Extract the (X, Y) coordinate from the center of the cell holding the provided text.  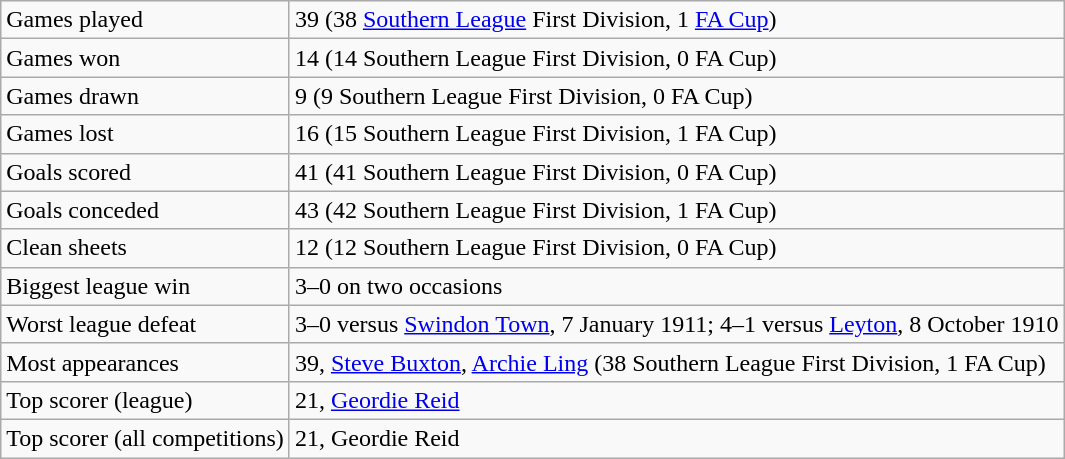
Most appearances (146, 362)
14 (14 Southern League First Division, 0 FA Cup) (676, 58)
Games played (146, 20)
Worst league defeat (146, 324)
39 (38 Southern League First Division, 1 FA Cup) (676, 20)
12 (12 Southern League First Division, 0 FA Cup) (676, 248)
41 (41 Southern League First Division, 0 FA Cup) (676, 172)
39, Steve Buxton, Archie Ling (38 Southern League First Division, 1 FA Cup) (676, 362)
Biggest league win (146, 286)
Games lost (146, 134)
9 (9 Southern League First Division, 0 FA Cup) (676, 96)
3–0 on two occasions (676, 286)
43 (42 Southern League First Division, 1 FA Cup) (676, 210)
3–0 versus Swindon Town, 7 January 1911; 4–1 versus Leyton, 8 October 1910 (676, 324)
Goals scored (146, 172)
Games won (146, 58)
16 (15 Southern League First Division, 1 FA Cup) (676, 134)
Goals conceded (146, 210)
Top scorer (all competitions) (146, 438)
Top scorer (league) (146, 400)
Games drawn (146, 96)
Clean sheets (146, 248)
